Return (x, y) of the center of cell containing provided text 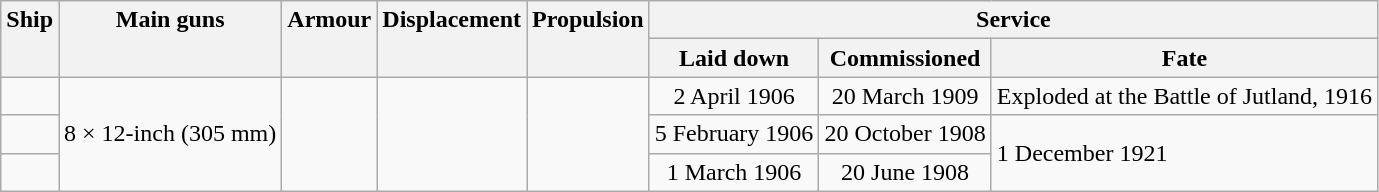
5 February 1906 (734, 134)
Main guns (170, 39)
1 March 1906 (734, 172)
20 June 1908 (905, 172)
2 April 1906 (734, 96)
Fate (1184, 58)
Laid down (734, 58)
Armour (330, 39)
Commissioned (905, 58)
20 October 1908 (905, 134)
1 December 1921 (1184, 153)
Displacement (452, 39)
Service (1013, 20)
Ship (30, 39)
20 March 1909 (905, 96)
Propulsion (588, 39)
Exploded at the Battle of Jutland, 1916 (1184, 96)
8 × 12-inch (305 mm) (170, 134)
